Determine the (x, y) coordinate at the center of the cell enclosing the given text.  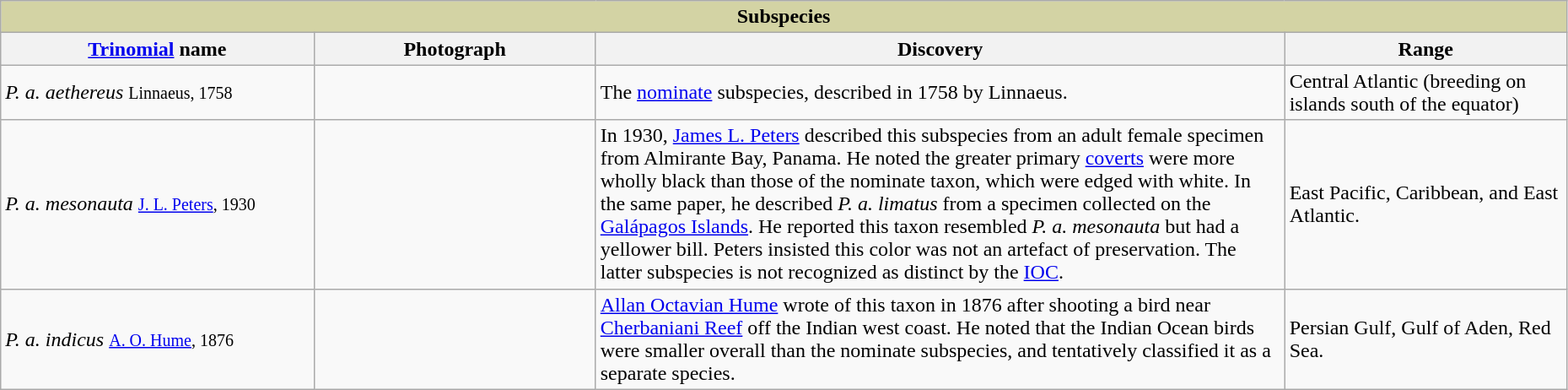
Discovery (940, 49)
P. a. mesonauta J. L. Peters, 1930 (157, 204)
East Pacific, Caribbean, and East Atlantic. (1425, 204)
P. a. aethereus Linnaeus, 1758 (157, 93)
The nominate subspecies, described in 1758 by Linnaeus. (940, 93)
Subspecies (784, 17)
P. a. indicus A. O. Hume, 1876 (157, 339)
Trinomial name (157, 49)
Range (1425, 49)
Persian Gulf, Gulf of Aden, Red Sea. (1425, 339)
Photograph (455, 49)
Central Atlantic (breeding on islands south of the equator) (1425, 93)
